Detect which cell encompasses the target text, then output its [x, y] center coordinate. 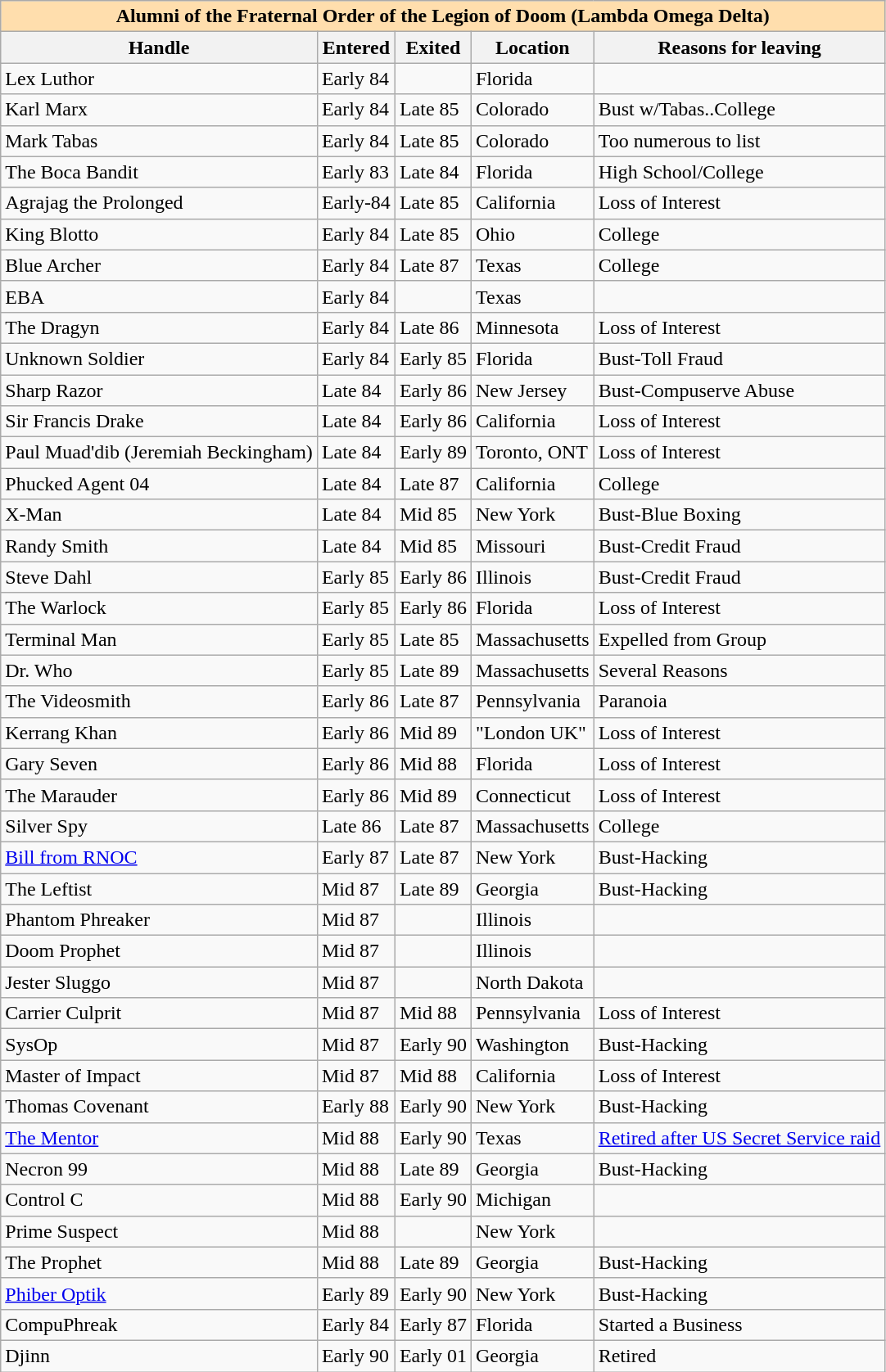
The Warlock [159, 608]
Early 83 [355, 172]
The Leftist [159, 888]
Reasons for leaving [739, 47]
Started a Business [739, 1325]
Missouri [532, 546]
Phucked Agent 04 [159, 484]
Paranoia [739, 702]
Paul Muad'dib (Jeremiah Beckingham) [159, 453]
Early 88 [355, 1107]
Bust-Toll Fraud [739, 359]
Too numerous to list [739, 141]
The Marauder [159, 795]
Agrajag the Prolonged [159, 203]
Bust-Compuserve Abuse [739, 390]
Karl Marx [159, 110]
Entered [355, 47]
Sir Francis Drake [159, 422]
Blue Archer [159, 265]
Connecticut [532, 795]
North Dakota [532, 982]
Phiber Optik [159, 1293]
Thomas Covenant [159, 1107]
Exited [432, 47]
Location [532, 47]
Bill from RNOC [159, 857]
Doom Prophet [159, 951]
"London UK" [532, 733]
Michigan [532, 1200]
Gary Seven [159, 764]
Randy Smith [159, 546]
Terminal Man [159, 639]
Steve Dahl [159, 577]
Expelled from Group [739, 639]
SysOp [159, 1045]
King Blotto [159, 234]
Early-84 [355, 203]
Handle [159, 47]
Lex Luthor [159, 79]
Necron 99 [159, 1169]
New Jersey [532, 390]
The Boca Bandit [159, 172]
Control C [159, 1200]
The Dragyn [159, 327]
Unknown Soldier [159, 359]
Kerrang Khan [159, 733]
Alumni of the Fraternal Order of the Legion of Doom (Lambda Omega Delta) [443, 16]
Bust w/Tabas..College [739, 110]
X-Man [159, 515]
Jester Sluggo [159, 982]
Retired after US Secret Service raid [739, 1138]
The Videosmith [159, 702]
The Mentor [159, 1138]
The Prophet [159, 1262]
Early 01 [432, 1356]
Mark Tabas [159, 141]
Retired [739, 1356]
Master of Impact [159, 1076]
Prime Suspect [159, 1231]
Phantom Phreaker [159, 920]
High School/College [739, 172]
Sharp Razor [159, 390]
EBA [159, 296]
Minnesota [532, 327]
Silver Spy [159, 826]
Carrier Culprit [159, 1013]
Several Reasons [739, 670]
CompuPhreak [159, 1325]
Washington [532, 1045]
Ohio [532, 234]
Bust-Blue Boxing [739, 515]
Dr. Who [159, 670]
Toronto, ONT [532, 453]
Djinn [159, 1356]
